Locate the cell with the specified text and output its (x, y) center coordinate. 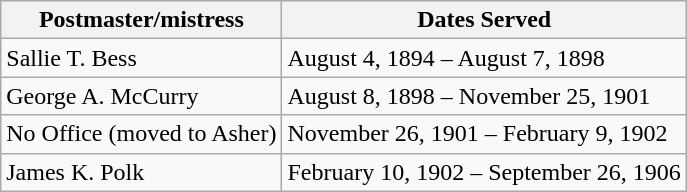
February 10, 1902 – September 26, 1906 (484, 172)
No Office (moved to Asher) (142, 134)
November 26, 1901 – February 9, 1902 (484, 134)
August 8, 1898 – November 25, 1901 (484, 96)
James K. Polk (142, 172)
George A. McCurry (142, 96)
August 4, 1894 – August 7, 1898 (484, 58)
Postmaster/mistress (142, 20)
Dates Served (484, 20)
Sallie T. Bess (142, 58)
